Provide the [x, y] coordinate of the cell's center where the given text is located.  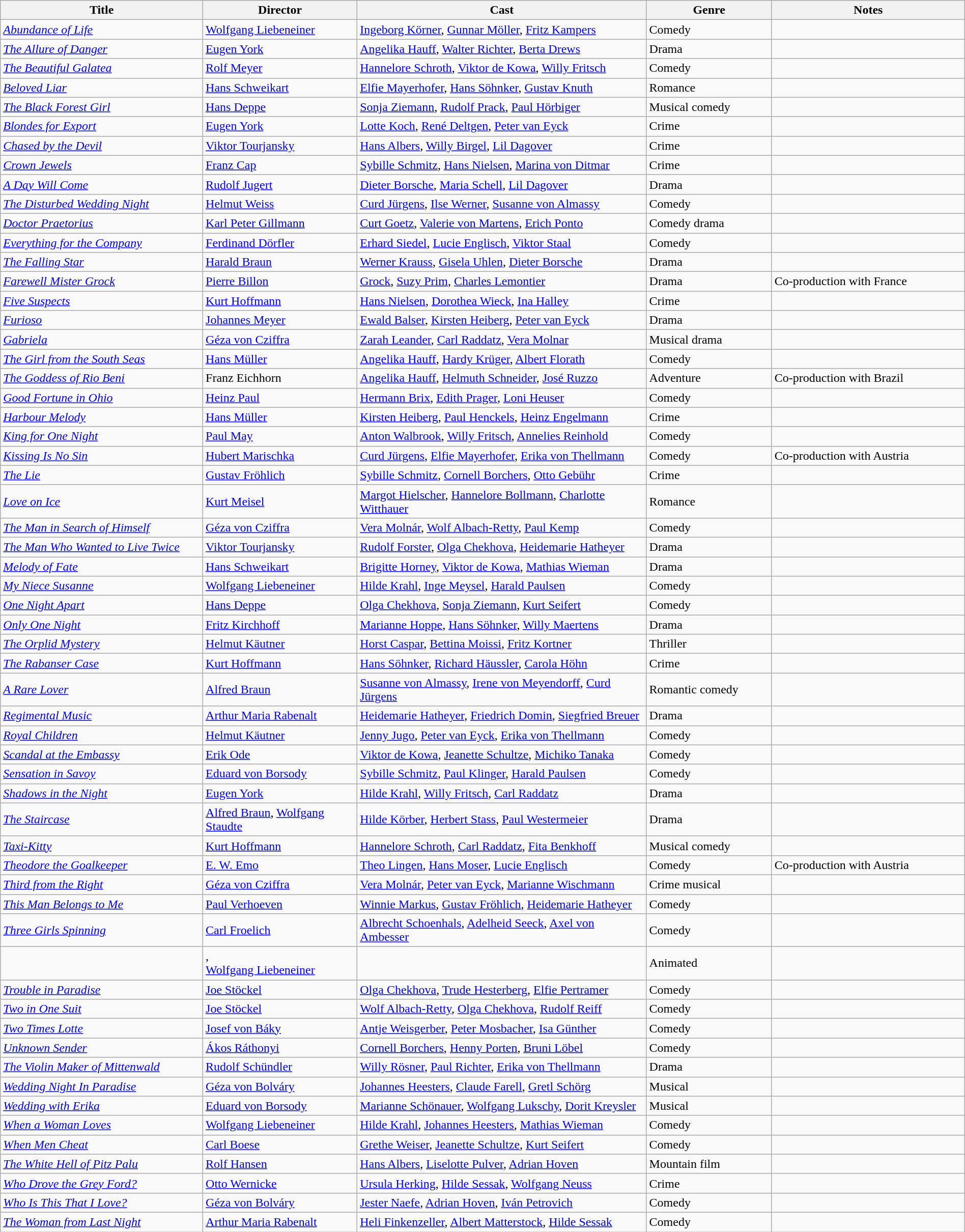
Heinz Paul [280, 398]
Olga Chekhova, Trude Hesterberg, Elfie Pertramer [502, 990]
Rudolf Schündler [280, 1067]
Susanne von Almassy, Irene von Meyendorff, Curd Jürgens [502, 689]
Viktor de Kowa, Jeanette Schultze, Michiko Tanaka [502, 754]
Gabriela [102, 340]
Co-production with France [868, 282]
Dieter Borsche, Maria Schell, Lil Dagover [502, 184]
Curt Goetz, Valerie von Martens, Erich Ponto [502, 223]
Scandal at the Embassy [102, 754]
Kirsten Heiberg, Paul Henckels, Heinz Engelmann [502, 417]
Hilde Krahl, Inge Meysel, Harald Paulsen [502, 586]
Angelika Hauff, Helmuth Schneider, José Ruzzo [502, 378]
Grethe Weiser, Jeanette Schultze, Kurt Seifert [502, 1144]
Comedy drama [709, 223]
Curd Jürgens, Ilse Werner, Susanne von Almassy [502, 204]
Johannes Heesters, Claude Farell, Gretl Schörg [502, 1086]
Unknown Sender [102, 1048]
Fritz Kirchhoff [280, 625]
The Disturbed Wedding Night [102, 204]
Brigitte Horney, Viktor de Kowa, Mathias Wieman [502, 567]
Thriller [709, 644]
The Goddess of Rio Beni [102, 378]
Sybille Schmitz, Cornell Borchers, Otto Gebühr [502, 475]
Sonja Ziemann, Rudolf Prack, Paul Hörbiger [502, 107]
Musical drama [709, 340]
Heli Finkenzeller, Albert Matterstock, Hilde Sessak [502, 1222]
Rolf Hansen [280, 1164]
Wedding Night In Paradise [102, 1086]
Paul May [280, 436]
Pierre Billon [280, 282]
Doctor Praetorius [102, 223]
Everything for the Company [102, 243]
King for One Night [102, 436]
Hermann Brix, Edith Prager, Loni Heuser [502, 398]
Franz Eichhorn [280, 378]
Abundance of Life [102, 30]
Sybille Schmitz, Hans Nielsen, Marina von Ditmar [502, 165]
Title [102, 10]
Regimental Music [102, 716]
Notes [868, 10]
My Niece Susanne [102, 586]
Kissing Is No Sin [102, 456]
Vera Molnár, Peter van Eyck, Marianne Wischmann [502, 884]
The Lie [102, 475]
Shadows in the Night [102, 793]
Antje Weisgerber, Peter Mosbacher, Isa Günther [502, 1028]
Hilde Krahl, Johannes Heesters, Mathias Wieman [502, 1125]
The Black Forest Girl [102, 107]
Curd Jürgens, Elfie Mayerhofer, Erika von Thellmann [502, 456]
The Staircase [102, 820]
Vera Molnár, Wolf Albach-Retty, Paul Kemp [502, 527]
Heidemarie Hatheyer, Friedrich Domin, Siegfried Breuer [502, 716]
Lotte Koch, René Deltgen, Peter van Eyck [502, 126]
Horst Caspar, Bettina Moissi, Fritz Kortner [502, 644]
Chased by the Devil [102, 146]
Cornell Borchers, Henny Porten, Bruni Löbel [502, 1048]
Olga Chekhova, Sonja Ziemann, Kurt Seifert [502, 605]
Royal Children [102, 735]
Karl Peter Gillmann [280, 223]
Carl Froelich [280, 931]
Anton Walbrook, Willy Fritsch, Annelies Reinhold [502, 436]
Erhard Siedel, Lucie Englisch, Viktor Staal [502, 243]
Josef von Báky [280, 1028]
Theodore the Goalkeeper [102, 865]
Ferdinand Dörfler [280, 243]
Five Suspects [102, 301]
Wolf Albach-Retty, Olga Chekhova, Rudolf Reiff [502, 1009]
Werner Krauss, Gisela Uhlen, Dieter Borsche [502, 262]
Adventure [709, 378]
Ákos Ráthonyi [280, 1048]
Ewald Balser, Kirsten Heiberg, Peter van Eyck [502, 320]
Who Is This That I Love? [102, 1202]
Mountain film [709, 1164]
Trouble in Paradise [102, 990]
Jenny Jugo, Peter van Eyck, Erika von Thellmann [502, 735]
Hans Albers, Liselotte Pulver, Adrian Hoven [502, 1164]
The Falling Star [102, 262]
Crime musical [709, 884]
The Allure of Danger [102, 49]
Third from the Right [102, 884]
Hans Söhnker, Richard Häussler, Carola Höhn [502, 663]
Furioso [102, 320]
Margot Hielscher, Hannelore Bollmann, Charlotte Witthauer [502, 501]
Hans Nielsen, Dorothea Wieck, Ina Halley [502, 301]
Two in One Suit [102, 1009]
Marianne Schönauer, Wolfgang Lukschy, Dorit Kreysler [502, 1106]
Hilde Körber, Herbert Stass, Paul Westermeier [502, 820]
, Wolfgang Liebeneiner [280, 963]
The Man in Search of Himself [102, 527]
Angelika Hauff, Walter Richter, Berta Drews [502, 49]
Angelika Hauff, Hardy Krüger, Albert Florath [502, 359]
Rolf Meyer [280, 68]
Helmut Weiss [280, 204]
The Man Who Wanted to Live Twice [102, 547]
Hannelore Schroth, Viktor de Kowa, Willy Fritsch [502, 68]
Harald Braun [280, 262]
Alfred Braun, Wolfgang Staudte [280, 820]
The Orplid Mystery [102, 644]
Hans Albers, Willy Birgel, Lil Dagover [502, 146]
Zarah Leander, Carl Raddatz, Vera Molnar [502, 340]
Albrecht Schoenhals, Adelheid Seeck, Axel von Ambesser [502, 931]
Wedding with Erika [102, 1106]
Rudolf Jugert [280, 184]
Grock, Suzy Prim, Charles Lemontier [502, 282]
Love on Ice [102, 501]
Melody of Fate [102, 567]
Alfred Braun [280, 689]
Hubert Marischka [280, 456]
This Man Belongs to Me [102, 904]
Hannelore Schroth, Carl Raddatz, Fita Benkhoff [502, 846]
Ingeborg Körner, Gunnar Möller, Fritz Kampers [502, 30]
Franz Cap [280, 165]
Paul Verhoeven [280, 904]
Elfie Mayerhofer, Hans Söhnker, Gustav Knuth [502, 88]
Hilde Krahl, Willy Fritsch, Carl Raddatz [502, 793]
Marianne Hoppe, Hans Söhnker, Willy Maertens [502, 625]
When a Woman Loves [102, 1125]
Theo Lingen, Hans Moser, Lucie Englisch [502, 865]
Ursula Herking, Hilde Sessak, Wolfgang Neuss [502, 1183]
Only One Night [102, 625]
Jester Naefe, Adrian Hoven, Iván Petrovich [502, 1202]
Sybille Schmitz, Paul Klinger, Harald Paulsen [502, 774]
Co-production with Brazil [868, 378]
Winnie Markus, Gustav Fröhlich, Heidemarie Hatheyer [502, 904]
Three Girls Spinning [102, 931]
E. W. Emo [280, 865]
Farewell Mister Grock [102, 282]
The Beautiful Galatea [102, 68]
When Men Cheat [102, 1144]
A Day Will Come [102, 184]
Harbour Melody [102, 417]
Romantic comedy [709, 689]
Rudolf Forster, Olga Chekhova, Heidemarie Hatheyer [502, 547]
The Girl from the South Seas [102, 359]
The Violin Maker of Mittenwald [102, 1067]
The White Hell of Pitz Palu [102, 1164]
Johannes Meyer [280, 320]
Taxi-Kitty [102, 846]
One Night Apart [102, 605]
Good Fortune in Ohio [102, 398]
Otto Wernicke [280, 1183]
Two Times Lotte [102, 1028]
The Rabanser Case [102, 663]
Willy Rösner, Paul Richter, Erika von Thellmann [502, 1067]
Gustav Fröhlich [280, 475]
Director [280, 10]
Erik Ode [280, 754]
A Rare Lover [102, 689]
Animated [709, 963]
Blondes for Export [102, 126]
Sensation in Savoy [102, 774]
Who Drove the Grey Ford? [102, 1183]
Kurt Meisel [280, 501]
Cast [502, 10]
Crown Jewels [102, 165]
Genre [709, 10]
Carl Boese [280, 1144]
The Woman from Last Night [102, 1222]
Beloved Liar [102, 88]
